Return (x, y) of the center of cell containing provided text 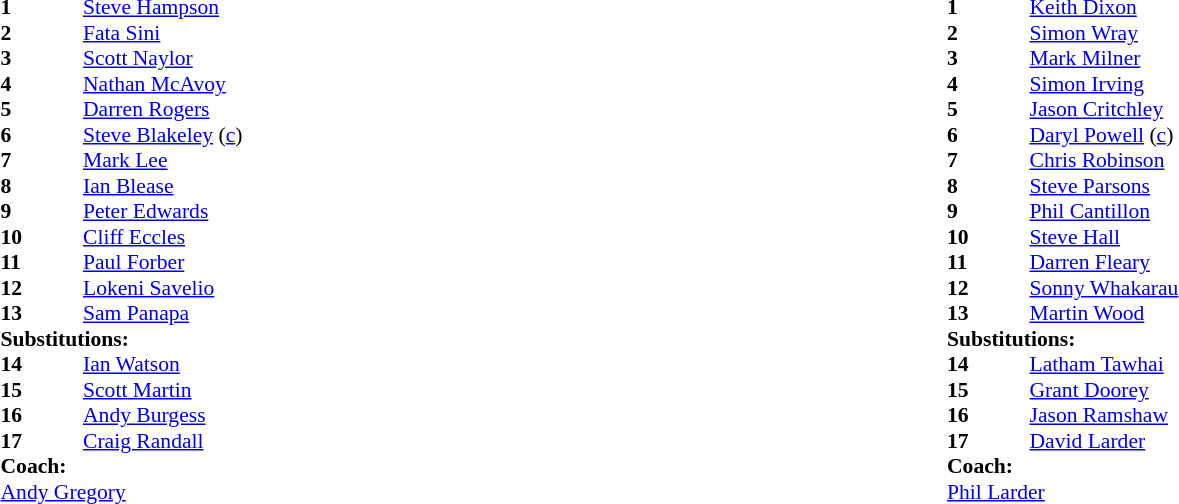
Sam Panapa (162, 313)
Craig Randall (162, 441)
Paul Forber (162, 263)
Steve Hall (1104, 237)
Ian Watson (162, 365)
Cliff Eccles (162, 237)
Chris Robinson (1104, 161)
Latham Tawhai (1104, 365)
Darren Rogers (162, 109)
Grant Doorey (1104, 390)
Daryl Powell (c) (1104, 135)
Mark Lee (162, 161)
Lokeni Savelio (162, 288)
Andy Burgess (162, 415)
Martin Wood (1104, 313)
Steve Blakeley (c) (162, 135)
Scott Naylor (162, 59)
Jason Ramshaw (1104, 415)
Simon Wray (1104, 33)
Simon Irving (1104, 84)
Jason Critchley (1104, 109)
Scott Martin (162, 390)
Nathan McAvoy (162, 84)
Steve Parsons (1104, 186)
Fata Sini (162, 33)
Phil Cantillon (1104, 211)
Sonny Whakarau (1104, 288)
Ian Blease (162, 186)
David Larder (1104, 441)
Mark Milner (1104, 59)
Peter Edwards (162, 211)
Darren Fleary (1104, 263)
